Find where the given text appears and provide that cell's center as [x, y] coordinate. 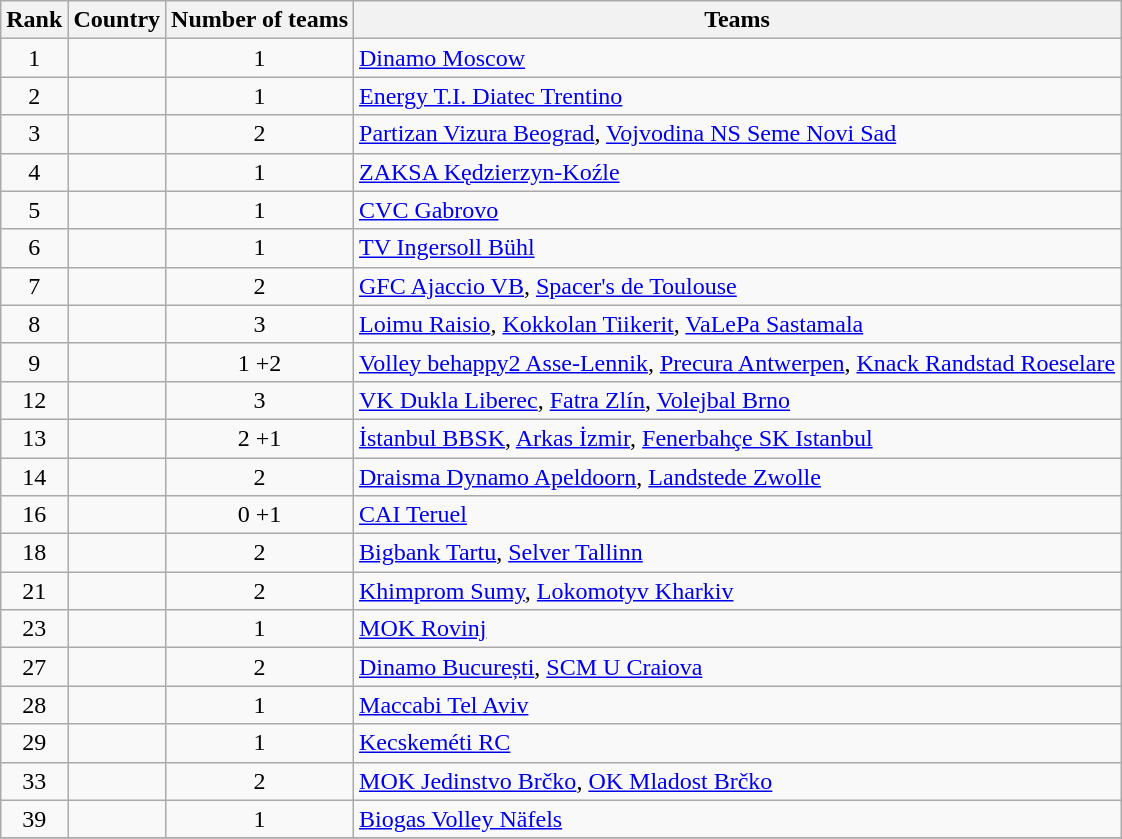
6 [34, 248]
Energy T.I. Diatec Trentino [738, 96]
21 [34, 591]
Number of teams [260, 20]
MOK Rovinj [738, 629]
Volley behappy2 Asse-Lennik, Precura Antwerpen, Knack Randstad Roeselare [738, 362]
Khimprom Sumy, Lokomotyv Kharkiv [738, 591]
9 [34, 362]
Rank [34, 20]
GFC Ajaccio VB, Spacer's de Toulouse [738, 286]
39 [34, 819]
Bigbank Tartu, Selver Tallinn [738, 553]
CAI Teruel [738, 515]
1 +2 [260, 362]
Draisma Dynamo Apeldoorn, Landstede Zwolle [738, 477]
29 [34, 743]
Dinamo Moscow [738, 58]
İstanbul BBSK, Arkas İzmir, Fenerbahçe SK Istanbul [738, 438]
TV Ingersoll Bühl [738, 248]
28 [34, 705]
CVC Gabrovo [738, 210]
0 +1 [260, 515]
Biogas Volley Näfels [738, 819]
14 [34, 477]
23 [34, 629]
5 [34, 210]
Teams [738, 20]
27 [34, 667]
4 [34, 172]
Maccabi Tel Aviv [738, 705]
12 [34, 400]
33 [34, 781]
16 [34, 515]
7 [34, 286]
8 [34, 324]
Loimu Raisio, Kokkolan Tiikerit, VaLePa Sastamala [738, 324]
Kecskeméti RC [738, 743]
VK Dukla Liberec, Fatra Zlín, Volejbal Brno [738, 400]
Country [117, 20]
ZAKSA Kędzierzyn-Koźle [738, 172]
2 +1 [260, 438]
Dinamo București, SCM U Craiova [738, 667]
Partizan Vizura Beograd, Vojvodina NS Seme Novi Sad [738, 134]
18 [34, 553]
MOK Jedinstvo Brčko, OK Mladost Brčko [738, 781]
13 [34, 438]
